Output the (x, y) coordinate of the center of the cell containing the given text.  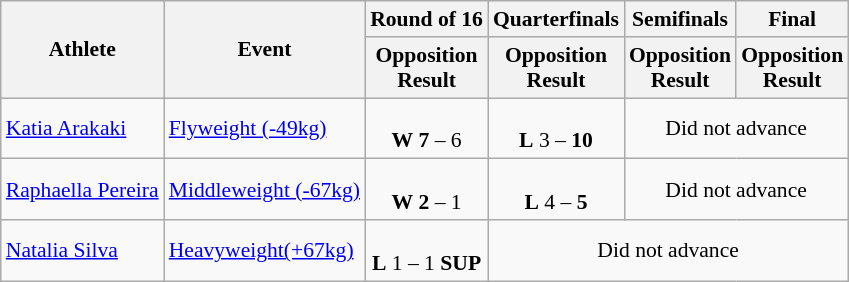
L 1 – 1 SUP (426, 250)
W 7 – 6 (426, 128)
Semifinals (680, 19)
Round of 16 (426, 19)
Middleweight (-67kg) (264, 190)
Natalia Silva (82, 250)
W 2 – 1 (426, 190)
Athlete (82, 50)
Heavyweight(+67kg) (264, 250)
Katia Arakaki (82, 128)
Quarterfinals (556, 19)
Flyweight (-49kg) (264, 128)
L 4 – 5 (556, 190)
Event (264, 50)
Raphaella Pereira (82, 190)
L 3 – 10 (556, 128)
Final (792, 19)
